Extract the (X, Y) coordinate from the center of the cell holding the provided text.  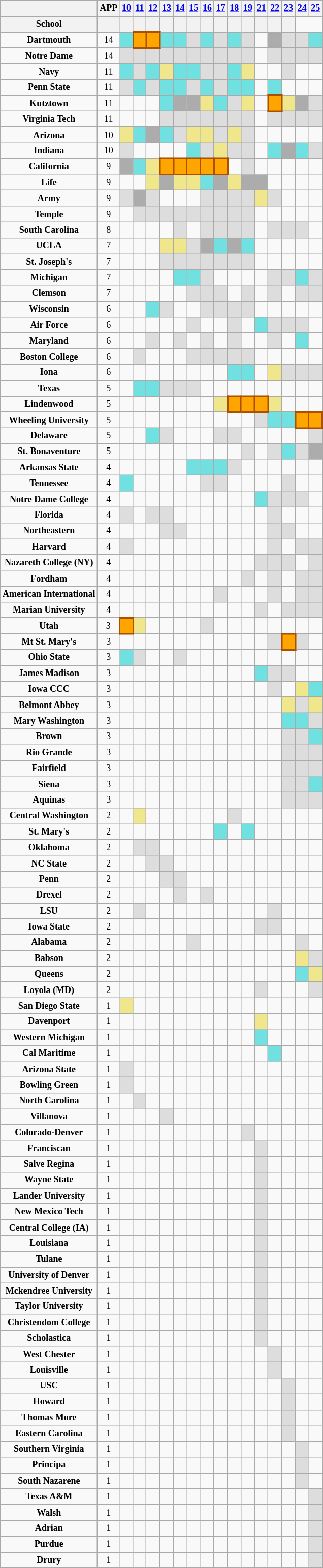
Salve Regina (49, 1164)
Utah (49, 626)
Mary Washington (49, 720)
APP (109, 8)
St. Joseph's (49, 262)
Maryland (49, 340)
LSU (49, 911)
Lander University (49, 1196)
Queens (49, 974)
Rio Grande (49, 753)
Marian University (49, 610)
Mckendree University (49, 1291)
18 (235, 8)
North Carolina (49, 1101)
Scholastica (49, 1338)
Western Michigan (49, 1037)
Arizona State (49, 1069)
Arizona (49, 135)
Tennessee (49, 484)
Babson (49, 958)
Villanova (49, 1116)
School (49, 24)
Lindenwood (49, 404)
Boston College (49, 357)
Howard (49, 1402)
Florida (49, 515)
Davenport (49, 1022)
Iowa CCC (49, 689)
Wayne State (49, 1179)
West Chester (49, 1354)
Air Force (49, 325)
James Madison (49, 674)
Purdue (49, 1544)
Mt St. Mary's (49, 642)
Oklahoma (49, 847)
American International (49, 594)
Michigan (49, 277)
Central Washington (49, 816)
Penn State (49, 87)
Army (49, 198)
Texas A&M (49, 1496)
San Diego State (49, 1006)
Penn (49, 879)
Brown (49, 737)
Iowa State (49, 926)
Delaware (49, 436)
17 (220, 8)
Bowling Green (49, 1085)
Ohio State (49, 657)
Northeastern (49, 530)
25 (316, 8)
22 (275, 8)
Principa (49, 1465)
Virginia Tech (49, 119)
13 (167, 8)
Christendom College (49, 1323)
Iona (49, 373)
Temple (49, 214)
Taylor University (49, 1306)
Nazareth College (NY) (49, 563)
23 (288, 8)
Siena (49, 784)
Adrian (49, 1528)
Thomas More (49, 1417)
Aquinas (49, 799)
Tulane (49, 1259)
Central College (IA) (49, 1227)
Alabama (49, 943)
Louisville (49, 1370)
Louisiana (49, 1243)
Southern Virginia (49, 1449)
Fairfield (49, 768)
California (49, 167)
Colorado-Denver (49, 1133)
Walsh (49, 1513)
Wheeling University (49, 420)
Navy (49, 71)
Texas (49, 388)
USC (49, 1386)
Indiana (49, 150)
Fordham (49, 578)
South Carolina (49, 230)
Dartmouth (49, 40)
Loyola (MD) (49, 989)
Kutztown (49, 104)
New Mexico Tech (49, 1212)
Drexel (49, 895)
St. Mary's (49, 832)
Arkansas State (49, 467)
Clemson (49, 294)
Harvard (49, 547)
St. Bonaventure (49, 452)
Franciscan (49, 1148)
19 (248, 8)
16 (207, 8)
Notre Dame (49, 56)
Cal Maritime (49, 1053)
15 (194, 8)
Notre Dame College (49, 499)
University of Denver (49, 1275)
South Nazarene (49, 1481)
21 (261, 8)
NC State (49, 863)
Life (49, 183)
Drury (49, 1560)
8 (109, 230)
24 (302, 8)
Belmont Abbey (49, 705)
Eastern Carolina (49, 1433)
Wisconsin (49, 309)
UCLA (49, 246)
12 (153, 8)
